Identify which cell holds the provided text, then report its (x, y) central coordinate. 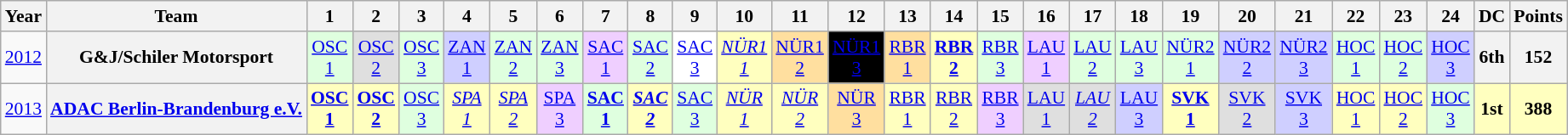
10 (744, 16)
18 (1139, 16)
9 (695, 16)
NÜR11 (744, 58)
SPA1 (466, 109)
ZAN3 (559, 58)
13 (907, 16)
21 (1304, 16)
Year (24, 16)
Team (176, 16)
14 (954, 16)
23 (1403, 16)
2012 (24, 58)
NÜR22 (1248, 58)
11 (800, 16)
24 (1451, 16)
19 (1190, 16)
ADAC Berlin-Brandenburg e.V. (176, 109)
2 (376, 16)
16 (1046, 16)
ZAN2 (513, 58)
1 (330, 16)
SVK1 (1190, 109)
NÜR21 (1190, 58)
12 (856, 16)
SPA3 (559, 109)
8 (650, 16)
ZAN1 (466, 58)
SVK2 (1248, 109)
NÜR23 (1304, 58)
G&J/Schiler Motorsport (176, 58)
152 (1538, 58)
17 (1092, 16)
388 (1538, 109)
NÜR3 (856, 109)
4 (466, 16)
15 (999, 16)
5 (513, 16)
7 (606, 16)
6 (559, 16)
NÜR12 (800, 58)
SPA2 (513, 109)
DC (1491, 16)
3 (421, 16)
20 (1248, 16)
SVK3 (1304, 109)
NÜR2 (800, 109)
2013 (24, 109)
22 (1356, 16)
1st (1491, 109)
Points (1538, 16)
6th (1491, 58)
NÜR13 (856, 58)
NÜR1 (744, 109)
